Return (x, y) of the center of cell containing provided text 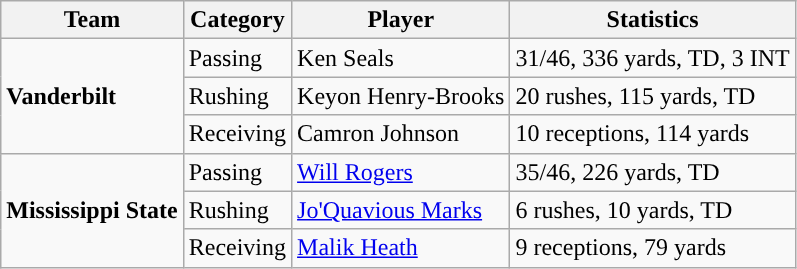
Statistics (652, 20)
6 rushes, 10 yards, TD (652, 210)
10 receptions, 114 yards (652, 134)
Camron Johnson (401, 134)
Vanderbilt (92, 96)
Malik Heath (401, 248)
Will Rogers (401, 172)
9 receptions, 79 yards (652, 248)
Player (401, 20)
35/46, 226 yards, TD (652, 172)
31/46, 336 yards, TD, 3 INT (652, 58)
Ken Seals (401, 58)
Keyon Henry-Brooks (401, 96)
20 rushes, 115 yards, TD (652, 96)
Category (237, 20)
Team (92, 20)
Mississippi State (92, 210)
Jo'Quavious Marks (401, 210)
